Search for the cell housing the specified text and yield its [x, y] center coordinate. 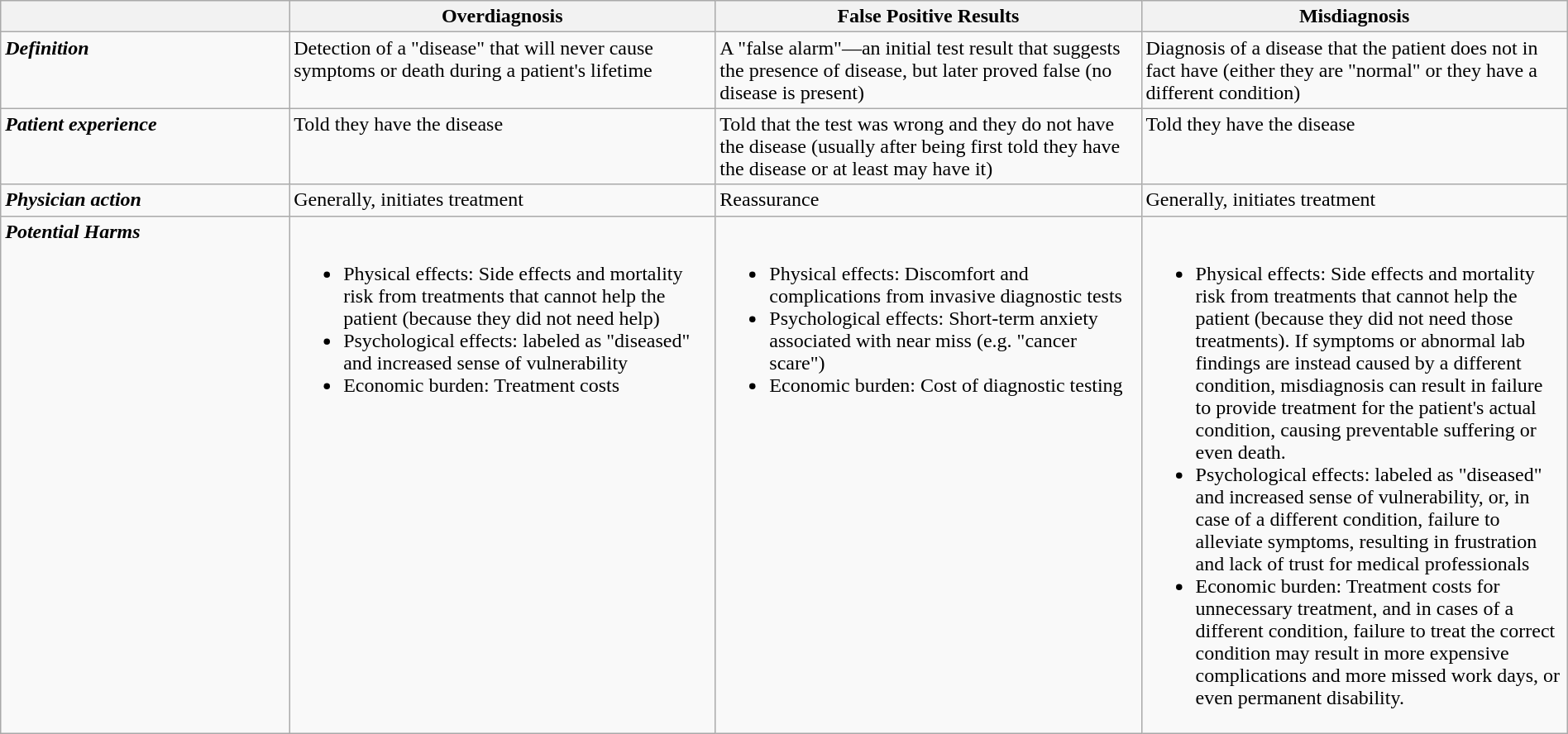
Potential Harms [146, 474]
A "false alarm"—an initial test result that suggests the presence of disease, but later proved false (no disease is present) [928, 70]
Patient experience [146, 146]
False Positive Results [928, 17]
Definition [146, 70]
Reassurance [928, 200]
Told that the test was wrong and they do not have the disease (usually after being first told they have the disease or at least may have it) [928, 146]
Physician action [146, 200]
Detection of a "disease" that will never cause symptoms or death during a patient's lifetime [503, 70]
Misdiagnosis [1355, 17]
Overdiagnosis [503, 17]
Diagnosis of a disease that the patient does not in fact have (either they are "normal" or they have a different condition) [1355, 70]
